Search for the cell housing the specified text and yield its [x, y] center coordinate. 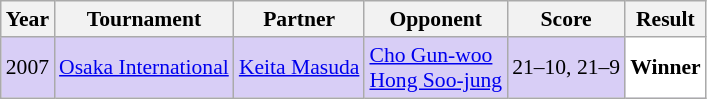
Tournament [144, 19]
Keita Masuda [300, 68]
Year [28, 19]
Opponent [436, 19]
Cho Gun-woo Hong Soo-jung [436, 68]
Result [666, 19]
Winner [666, 68]
2007 [28, 68]
Osaka International [144, 68]
Partner [300, 19]
21–10, 21–9 [566, 68]
Score [566, 19]
